Identify which cell holds the provided text, then report its [x, y] central coordinate. 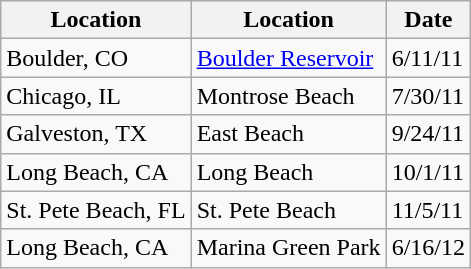
Montrose Beach [288, 96]
St. Pete Beach [288, 210]
10/1/11 [428, 172]
St. Pete Beach, FL [96, 210]
7/30/11 [428, 96]
Boulder, CO [96, 58]
East Beach [288, 134]
11/5/11 [428, 210]
Marina Green Park [288, 248]
Date [428, 20]
6/11/11 [428, 58]
Chicago, IL [96, 96]
9/24/11 [428, 134]
6/16/12 [428, 248]
Boulder Reservoir [288, 58]
Galveston, TX [96, 134]
Long Beach [288, 172]
